Detect which cell encompasses the target text, then output its (x, y) center coordinate. 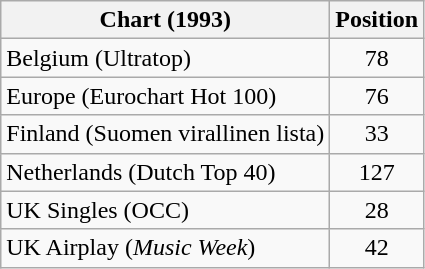
Finland (Suomen virallinen lista) (166, 134)
UK Airplay (Music Week) (166, 248)
UK Singles (OCC) (166, 210)
78 (377, 58)
Chart (1993) (166, 20)
42 (377, 248)
Europe (Eurochart Hot 100) (166, 96)
Position (377, 20)
76 (377, 96)
33 (377, 134)
28 (377, 210)
Belgium (Ultratop) (166, 58)
127 (377, 172)
Netherlands (Dutch Top 40) (166, 172)
